Provide the (X, Y) coordinate of the cell's center where the given text is located.  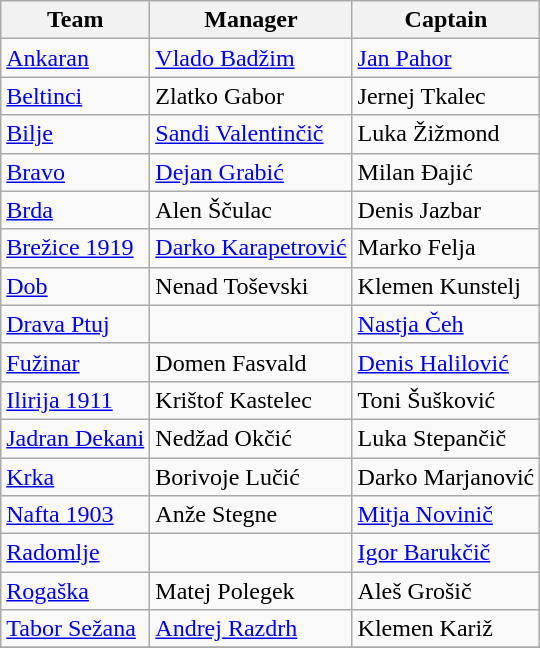
Jadran Dekani (76, 438)
Sandi Valentinčič (251, 134)
Alen Ščulac (251, 210)
Beltinci (76, 96)
Krka (76, 477)
Nenad Toševski (251, 286)
Fužinar (76, 362)
Jernej Tkalec (446, 96)
Nastja Čeh (446, 324)
Jan Pahor (446, 58)
Darko Marjanović (446, 477)
Nafta 1903 (76, 515)
Team (76, 20)
Radomlje (76, 553)
Klemen Kariž (446, 629)
Tabor Sežana (76, 629)
Ilirija 1911 (76, 400)
Brda (76, 210)
Borivoje Lučić (251, 477)
Igor Barukčič (446, 553)
Aleš Grošič (446, 591)
Captain (446, 20)
Nedžad Okčić (251, 438)
Brežice 1919 (76, 248)
Zlatko Gabor (251, 96)
Marko Felja (446, 248)
Denis Jazbar (446, 210)
Mitja Novinič (446, 515)
Krištof Kastelec (251, 400)
Luka Žižmond (446, 134)
Rogaška (76, 591)
Matej Polegek (251, 591)
Dejan Grabić (251, 172)
Toni Šušković (446, 400)
Manager (251, 20)
Bilje (76, 134)
Bravo (76, 172)
Denis Halilović (446, 362)
Dob (76, 286)
Anže Stegne (251, 515)
Andrej Razdrh (251, 629)
Vlado Badžim (251, 58)
Luka Stepančič (446, 438)
Klemen Kunstelj (446, 286)
Drava Ptuj (76, 324)
Darko Karapetrović (251, 248)
Domen Fasvald (251, 362)
Milan Đajić (446, 172)
Ankaran (76, 58)
